Output the [X, Y] coordinate of the center of the cell containing the given text.  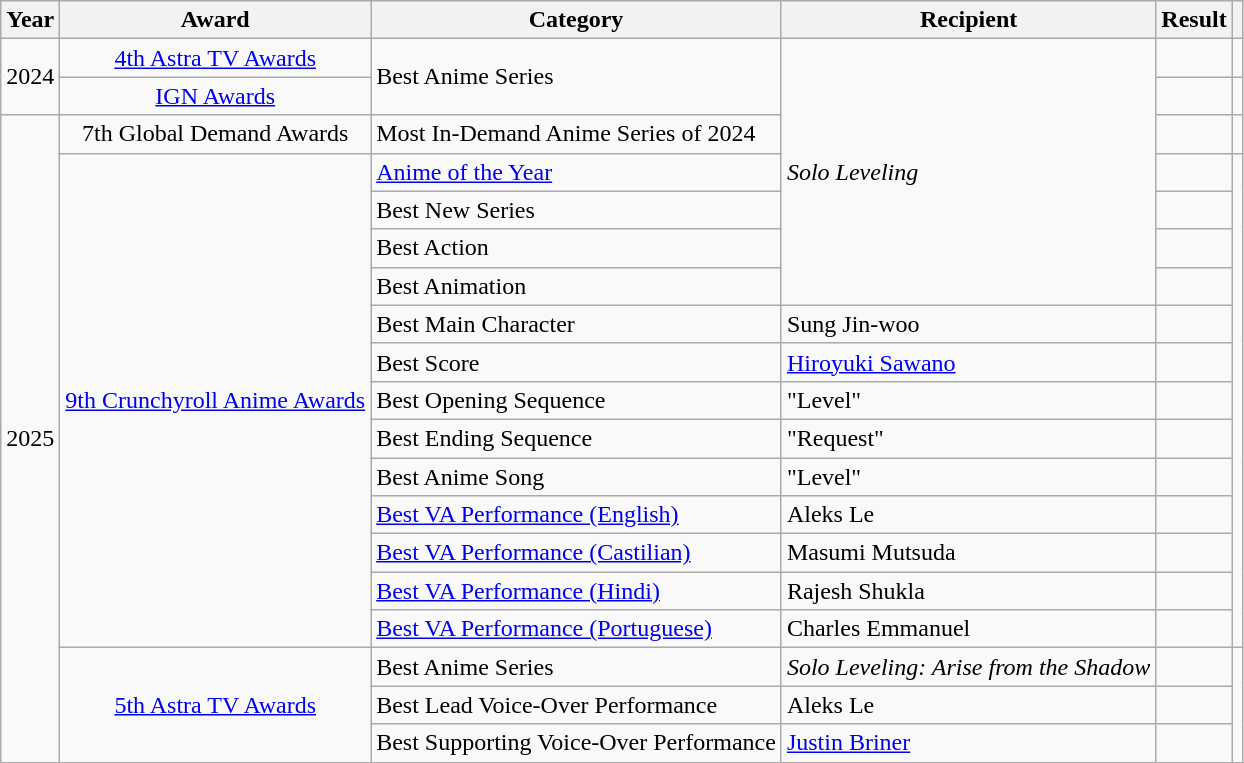
5th Astra TV Awards [216, 705]
Best VA Performance (Portuguese) [576, 629]
Hiroyuki Sawano [968, 362]
Best VA Performance (Hindi) [576, 591]
4th Astra TV Awards [216, 58]
Best Ending Sequence [576, 438]
9th Crunchyroll Anime Awards [216, 400]
Best Score [576, 362]
Charles Emmanuel [968, 629]
Masumi Mutsuda [968, 553]
Anime of the Year [576, 172]
"Request" [968, 438]
Best Anime Song [576, 477]
Solo Leveling [968, 172]
Most In-Demand Anime Series of 2024 [576, 134]
Justin Briner [968, 743]
Best Animation [576, 286]
Category [576, 20]
IGN Awards [216, 96]
2025 [30, 438]
Best VA Performance (English) [576, 515]
Award [216, 20]
Best Opening Sequence [576, 400]
Result [1194, 20]
Best Supporting Voice-Over Performance [576, 743]
Recipient [968, 20]
Best Main Character [576, 324]
Best Action [576, 248]
Rajesh Shukla [968, 591]
Best VA Performance (Castilian) [576, 553]
Best New Series [576, 210]
7th Global Demand Awards [216, 134]
Sung Jin-woo [968, 324]
Solo Leveling: Arise from the Shadow [968, 667]
Best Lead Voice-Over Performance [576, 705]
Year [30, 20]
2024 [30, 77]
